From the cell containing the given text, extract its center point as [x, y] coordinate. 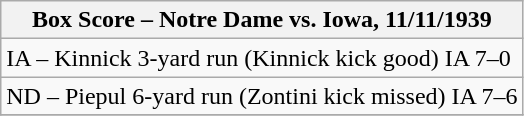
Box Score – Notre Dame vs. Iowa, 11/11/1939 [262, 20]
IA – Kinnick 3-yard run (Kinnick kick good) IA 7–0 [262, 58]
ND – Piepul 6-yard run (Zontini kick missed) IA 7–6 [262, 96]
